Scan for the cell matching the given text and deliver its [X, Y] coordinate at center. 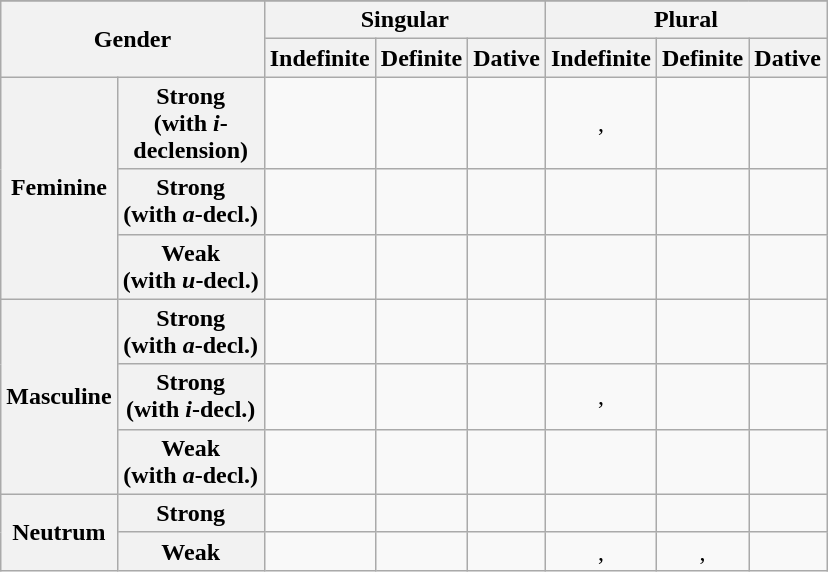
Weak [190, 551]
Weak(with a-decl.) [190, 462]
Singular [404, 20]
Strong [190, 513]
Masculine [59, 396]
Gender [132, 39]
Weak(with u-decl.) [190, 266]
Strong(with i-decl.) [190, 396]
Neutrum [59, 532]
Strong(with i-declension) [190, 123]
Plural [686, 20]
Feminine [59, 188]
